For the text-containing cell, return its midpoint in [x, y] coordinate format. 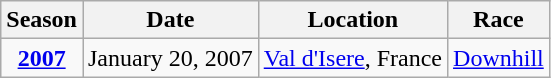
Downhill [499, 58]
Date [170, 20]
2007 [42, 58]
Season [42, 20]
Val d'Isere, France [352, 58]
Location [352, 20]
January 20, 2007 [170, 58]
Race [499, 20]
